From the cell containing the given text, extract its center point as [X, Y] coordinate. 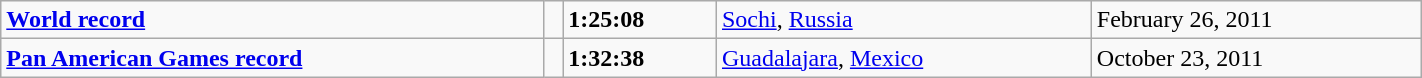
October 23, 2011 [1256, 58]
Pan American Games record [272, 58]
1:32:38 [640, 58]
February 26, 2011 [1256, 20]
1:25:08 [640, 20]
Guadalajara, Mexico [904, 58]
World record [272, 20]
Sochi, Russia [904, 20]
